Detect which cell encompasses the target text, then output its (x, y) center coordinate. 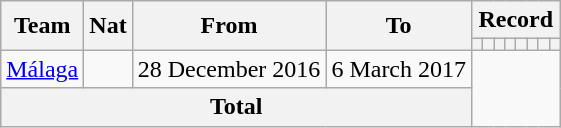
To (399, 26)
Nat (108, 26)
28 December 2016 (229, 69)
Málaga (42, 69)
Team (42, 26)
From (229, 26)
6 March 2017 (399, 69)
Total (236, 107)
Record (516, 20)
